Return [x, y] of the center of cell containing provided text 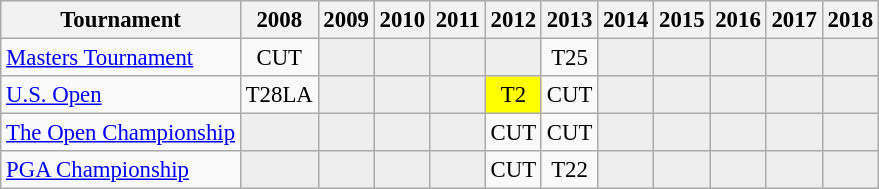
T22 [569, 170]
2017 [794, 20]
2009 [346, 20]
T25 [569, 58]
PGA Championship [121, 170]
T28LA [279, 95]
2010 [402, 20]
2018 [850, 20]
T2 [513, 95]
2012 [513, 20]
2014 [626, 20]
2016 [738, 20]
The Open Championship [121, 133]
2015 [682, 20]
2011 [458, 20]
U.S. Open [121, 95]
2008 [279, 20]
2013 [569, 20]
Masters Tournament [121, 58]
Tournament [121, 20]
